Identify which cell holds the provided text, then report its [x, y] central coordinate. 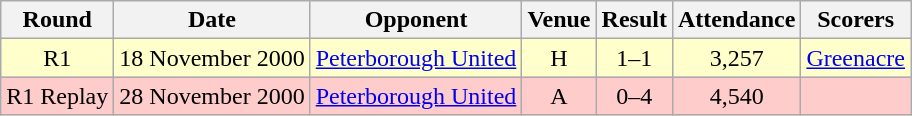
28 November 2000 [212, 96]
Greenacre [856, 58]
Opponent [416, 20]
18 November 2000 [212, 58]
R1 Replay [58, 96]
4,540 [736, 96]
A [559, 96]
3,257 [736, 58]
R1 [58, 58]
1–1 [634, 58]
Scorers [856, 20]
H [559, 58]
Round [58, 20]
0–4 [634, 96]
Venue [559, 20]
Attendance [736, 20]
Date [212, 20]
Result [634, 20]
